Locate the cell with the specified text and output its [x, y] center coordinate. 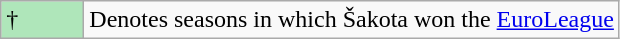
† [42, 20]
Denotes seasons in which Šakota won the EuroLeague [352, 20]
